Locate the cell with the specified text and output its (x, y) center coordinate. 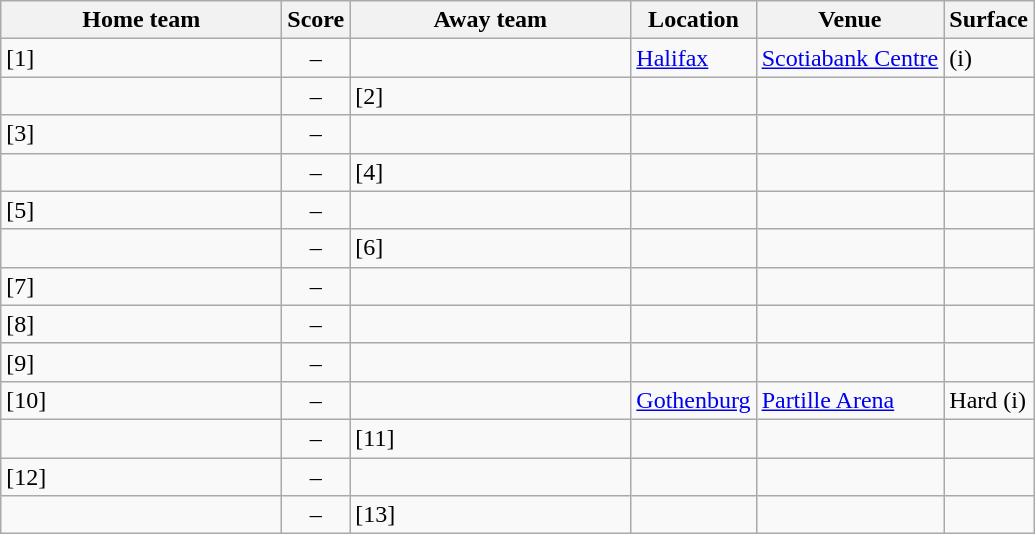
[7] (142, 286)
Hard (i) (989, 400)
(i) (989, 58)
[5] (142, 210)
[8] (142, 324)
Surface (989, 20)
Venue (850, 20)
Location (694, 20)
[2] (490, 96)
Partille Arena (850, 400)
[11] (490, 438)
[13] (490, 515)
[3] (142, 134)
Home team (142, 20)
[12] (142, 477)
Away team (490, 20)
Scotiabank Centre (850, 58)
[6] (490, 248)
[9] (142, 362)
[4] (490, 172)
Halifax (694, 58)
Gothenburg (694, 400)
Score (316, 20)
[10] (142, 400)
[1] (142, 58)
